Locate the cell with the specified text and output its (x, y) center coordinate. 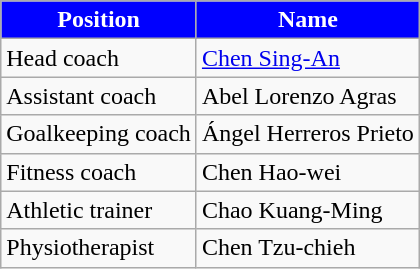
Fitness coach (99, 172)
Position (99, 20)
Abel Lorenzo Agras (308, 96)
Name (308, 20)
Assistant coach (99, 96)
Athletic trainer (99, 210)
Chen Sing-An (308, 58)
Chao Kuang-Ming (308, 210)
Ángel Herreros Prieto (308, 134)
Chen Tzu-chieh (308, 248)
Physiotherapist (99, 248)
Chen Hao-wei (308, 172)
Goalkeeping coach (99, 134)
Head coach (99, 58)
